Return the [X, Y] coordinate for the center point of the cell that contains the specified text.  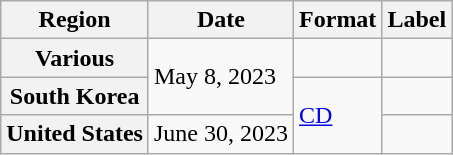
Label [417, 20]
May 8, 2023 [220, 77]
Various [75, 58]
South Korea [75, 96]
Date [220, 20]
United States [75, 134]
Format [338, 20]
June 30, 2023 [220, 134]
Region [75, 20]
CD [338, 115]
